Extract the [x, y] coordinate from the center of the cell holding the provided text.  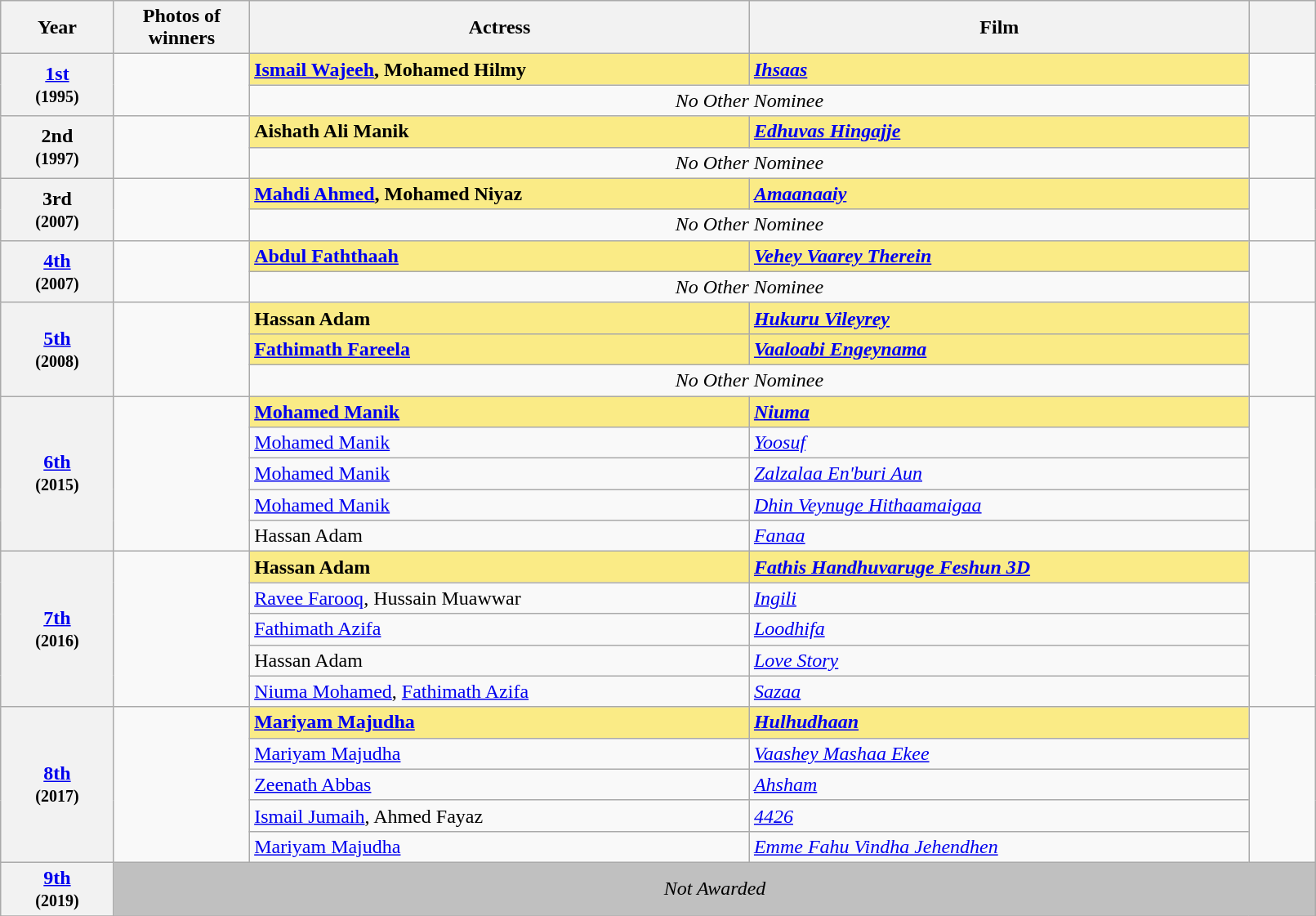
Vehey Vaarey Therein [999, 256]
Film [999, 28]
5th(2008) [57, 349]
Ahsham [999, 784]
Ravee Farooq, Hussain Muawwar [500, 598]
Ismail Jumaih, Ahmed Fayaz [500, 815]
Ismail Wajeeh, Mohamed Hilmy [500, 69]
Sazaa [999, 691]
Fanaa [999, 536]
2nd(1997) [57, 147]
Abdul Faththaah [500, 256]
6th(2015) [57, 473]
Not Awarded [715, 889]
Emme Fahu Vindha Jehendhen [999, 847]
3rd(2007) [57, 209]
Love Story [999, 660]
Zalzalaa En'buri Aun [999, 474]
Fathis Handhuvaruge Feshun 3D [999, 567]
1st(1995) [57, 85]
Niuma [999, 411]
Hukuru Vileyrey [999, 318]
Vaaloabi Engeynama [999, 349]
Aishath Ali Manik [500, 132]
7th(2016) [57, 629]
Fathimath Azifa [500, 629]
9th(2019) [57, 889]
Yoosuf [999, 443]
Amaanaaiy [999, 194]
Ingili [999, 598]
Ihsaas [999, 69]
Loodhifa [999, 629]
4th(2007) [57, 271]
Dhin Veynuge Hithaamaigaa [999, 505]
8th(2017) [57, 784]
Vaashey Mashaa Ekee [999, 753]
Hulhudhaan [999, 722]
4426 [999, 815]
Niuma Mohamed, Fathimath Azifa [500, 691]
Mahdi Ahmed, Mohamed Niyaz [500, 194]
Edhuvas Hingajje [999, 132]
Fathimath Fareela [500, 349]
Photos of winners [181, 28]
Actress [500, 28]
Zeenath Abbas [500, 784]
Year [57, 28]
